Detect which cell encompasses the target text, then output its [X, Y] center coordinate. 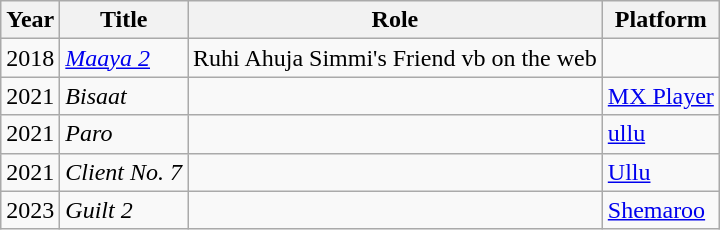
Title [124, 20]
ullu [660, 134]
Maaya 2 [124, 58]
2018 [30, 58]
Guilt 2 [124, 210]
MX Player [660, 96]
Year [30, 20]
2023 [30, 210]
Paro [124, 134]
Bisaat [124, 96]
Shemaroo [660, 210]
Role [396, 20]
Client No. 7 [124, 172]
Ullu [660, 172]
Platform [660, 20]
Ruhi Ahuja Simmi's Friend vb on the web [396, 58]
